Detect which cell encompasses the target text, then output its (x, y) center coordinate. 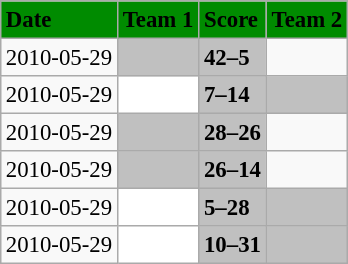
Team 1 (158, 20)
Date (58, 20)
42–5 (233, 57)
7–14 (233, 95)
Team 2 (306, 20)
5–28 (233, 208)
Score (233, 20)
28–26 (233, 133)
26–14 (233, 170)
10–31 (233, 245)
